Output the [x, y] coordinate of the center of the cell containing the given text.  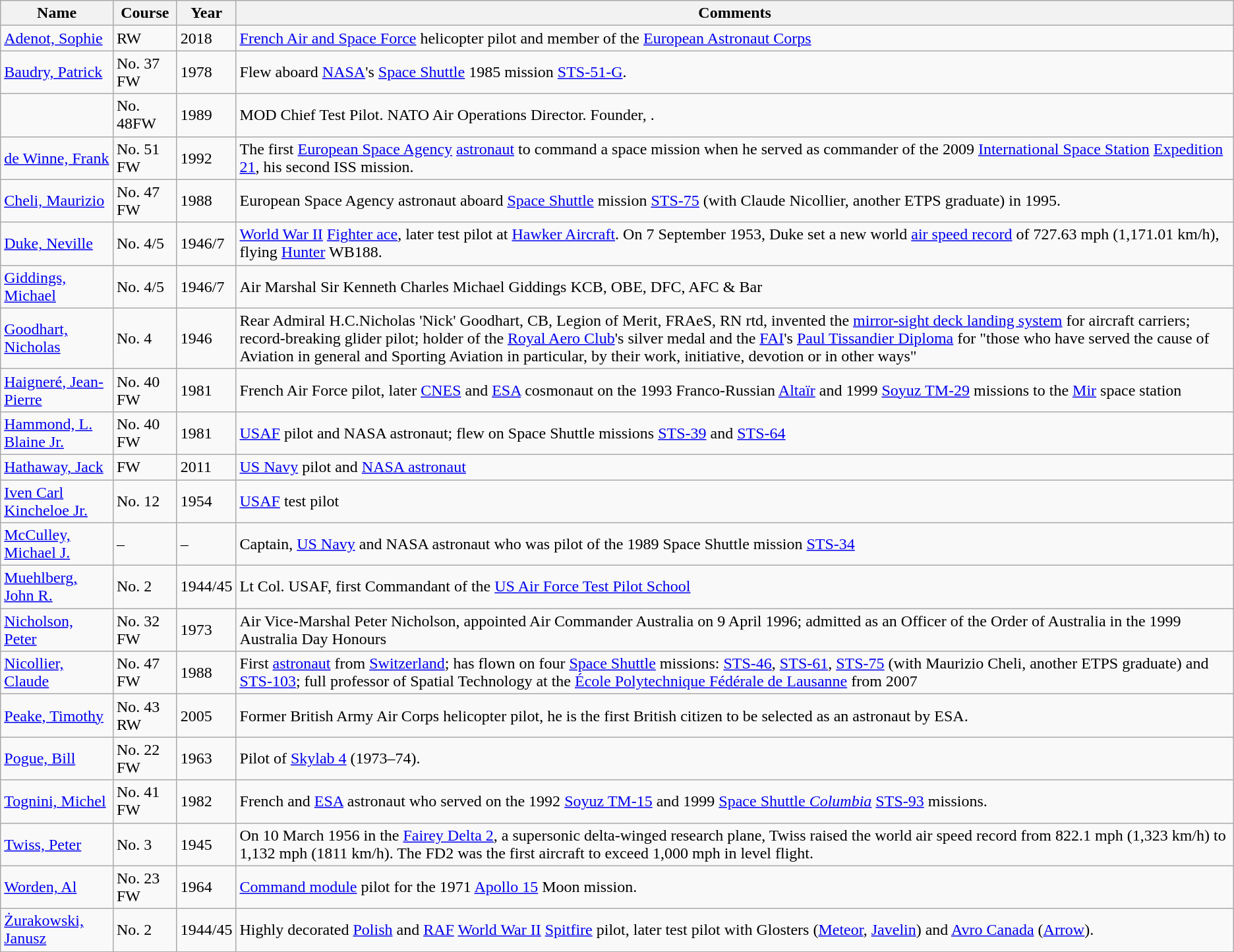
Course [145, 13]
2005 [206, 716]
1978 [206, 73]
Peake, Timothy [57, 716]
1946 [206, 338]
Adenot, Sophie [57, 38]
1945 [206, 844]
Highly decorated Polish and RAF World War II Spitfire pilot, later test pilot with Glosters (Meteor, Javelin) and Avro Canada (Arrow). [734, 930]
No. 51 FW [145, 158]
French Air Force pilot, later CNES and ESA cosmonaut on the 1993 Franco-Russian Altaïr and 1999 Soyuz TM-29 missions to the Mir space station [734, 390]
Hathaway, Jack [57, 467]
Lt Col. USAF, first Commandant of the US Air Force Test Pilot School [734, 587]
Żurakowski, Janusz [57, 930]
Air Marshal Sir Kenneth Charles Michael Giddings KCB, OBE, DFC, AFC & Bar [734, 286]
No. 43 RW [145, 716]
Tognini, Michel [57, 802]
2011 [206, 467]
Goodhart, Nicholas [57, 338]
No. 22 FW [145, 758]
Cheli, Maurizio [57, 200]
Command module pilot for the 1971 Apollo 15 Moon mission. [734, 887]
RW [145, 38]
Nicollier, Claude [57, 672]
1964 [206, 887]
de Winne, Frank [57, 158]
MOD Chief Test Pilot. NATO Air Operations Director. Founder, . [734, 115]
No. 32 FW [145, 630]
Year [206, 13]
1982 [206, 802]
1963 [206, 758]
US Navy pilot and NASA astronaut [734, 467]
No. 3 [145, 844]
Haigneré, Jean-Pierre [57, 390]
Captain, US Navy and NASA astronaut who was pilot of the 1989 Space Shuttle mission STS-34 [734, 545]
No. 4 [145, 338]
Twiss, Peter [57, 844]
Pogue, Bill [57, 758]
Duke, Neville [57, 244]
Baudry, Patrick [57, 73]
Nicholson, Peter [57, 630]
Flew aboard NASA's Space Shuttle 1985 mission STS-51-G. [734, 73]
Comments [734, 13]
Name [57, 13]
French Air and Space Force helicopter pilot and member of the European Astronaut Corps [734, 38]
No. 41 FW [145, 802]
No. 12 [145, 501]
1954 [206, 501]
1989 [206, 115]
Hammond, L. Blaine Jr. [57, 432]
Former British Army Air Corps helicopter pilot, he is the first British citizen to be selected as an astronaut by ESA. [734, 716]
No. 23 FW [145, 887]
No. 37 FW [145, 73]
Worden, Al [57, 887]
European Space Agency astronaut aboard Space Shuttle mission STS-75 (with Claude Nicollier, another ETPS graduate) in 1995. [734, 200]
Giddings, Michael [57, 286]
2018 [206, 38]
USAF pilot and NASA astronaut; flew on Space Shuttle missions STS-39 and STS-64 [734, 432]
USAF test pilot [734, 501]
French and ESA astronaut who served on the 1992 Soyuz TM-15 and 1999 Space Shuttle Columbia STS-93 missions. [734, 802]
Pilot of Skylab 4 (1973–74). [734, 758]
FW [145, 467]
1973 [206, 630]
Muehlberg, John R. [57, 587]
1992 [206, 158]
McCulley, Michael J. [57, 545]
No. 48FW [145, 115]
Iven Carl Kincheloe Jr. [57, 501]
